Search for the cell housing the specified text and yield its [x, y] center coordinate. 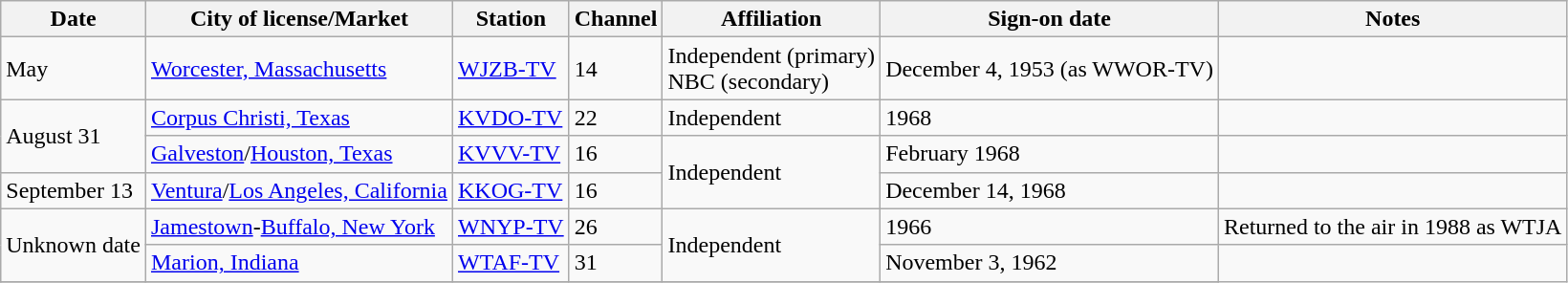
Affiliation [772, 19]
December 14, 1968 [1050, 190]
22 [616, 118]
Channel [616, 19]
KKOG-TV [511, 190]
Galveston/Houston, Texas [298, 154]
1966 [1050, 227]
KVDO-TV [511, 118]
Returned to the air in 1988 as WTJA [1392, 227]
26 [616, 227]
September 13 [74, 190]
WJZB-TV [511, 69]
December 4, 1953 (as WWOR-TV) [1050, 69]
November 3, 1962 [1050, 263]
Jamestown-Buffalo, New York [298, 227]
City of license/Market [298, 19]
KVVV-TV [511, 154]
Ventura/Los Angeles, California [298, 190]
May [74, 69]
1968 [1050, 118]
Independent (primary) NBC (secondary) [772, 69]
Corpus Christi, Texas [298, 118]
WTAF-TV [511, 263]
Station [511, 19]
31 [616, 263]
Date [74, 19]
February 1968 [1050, 154]
August 31 [74, 136]
Notes [1392, 19]
Sign-on date [1050, 19]
Worcester, Massachusetts [298, 69]
Unknown date [74, 245]
14 [616, 69]
WNYP-TV [511, 227]
Marion, Indiana [298, 263]
